For the text-containing cell, return its midpoint in [x, y] coordinate format. 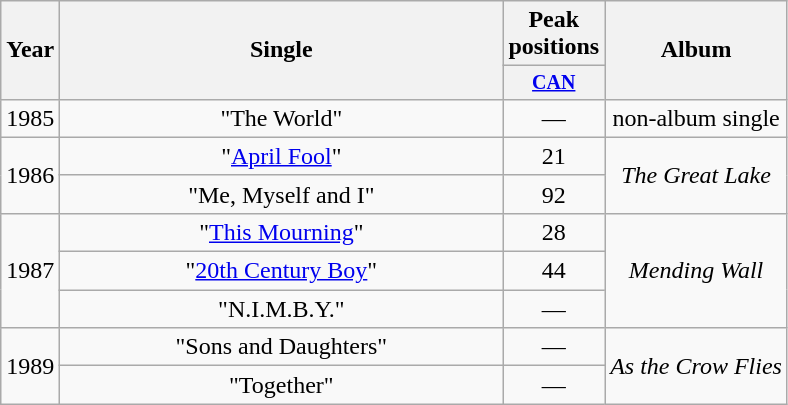
"Together" [282, 385]
1987 [30, 270]
"Sons and Daughters" [282, 347]
non-album single [696, 118]
1986 [30, 175]
"N.I.M.B.Y." [282, 309]
21 [554, 156]
The Great Lake [696, 175]
CAN [554, 82]
Album [696, 50]
1989 [30, 366]
92 [554, 194]
"This Mourning" [282, 232]
Year [30, 50]
Peak positions [554, 34]
Mending Wall [696, 270]
44 [554, 271]
"April Fool" [282, 156]
Single [282, 50]
"The World" [282, 118]
"20th Century Boy" [282, 271]
1985 [30, 118]
"Me, Myself and I" [282, 194]
As the Crow Flies [696, 366]
28 [554, 232]
